Find where the given text appears and provide that cell's center as [x, y] coordinate. 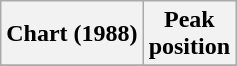
Peakposition [189, 34]
Chart (1988) [72, 34]
